From the cell containing the given text, extract its center point as (x, y) coordinate. 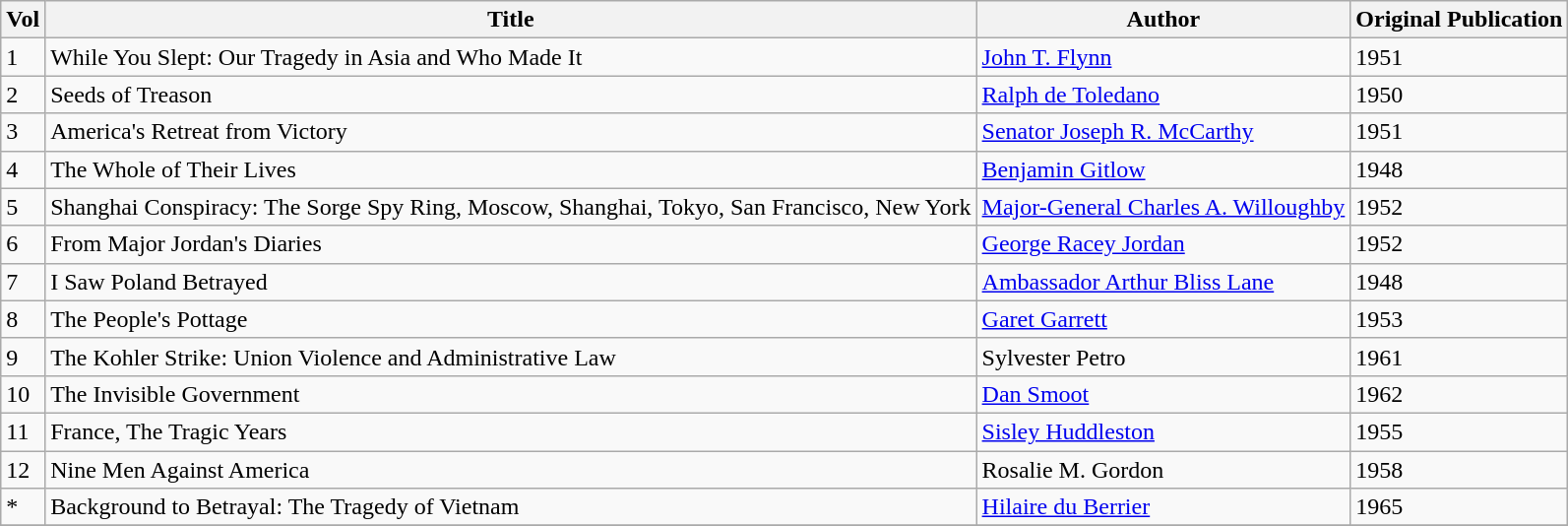
Original Publication (1459, 20)
George Racey Jordan (1163, 244)
9 (24, 357)
Benjamin Gitlow (1163, 169)
6 (24, 244)
America's Retreat from Victory (511, 132)
1965 (1459, 507)
1962 (1459, 394)
10 (24, 394)
1 (24, 57)
12 (24, 470)
1950 (1459, 95)
While You Slept: Our Tragedy in Asia and Who Made It (511, 57)
1958 (1459, 470)
7 (24, 282)
Ambassador Arthur Bliss Lane (1163, 282)
John T. Flynn (1163, 57)
Nine Men Against America (511, 470)
1961 (1459, 357)
3 (24, 132)
11 (24, 431)
The Kohler Strike: Union Violence and Administrative Law (511, 357)
4 (24, 169)
Hilaire du Berrier (1163, 507)
Sisley Huddleston (1163, 431)
Sylvester Petro (1163, 357)
Dan Smoot (1163, 394)
2 (24, 95)
Title (511, 20)
Major-General Charles A. Willoughby (1163, 207)
Author (1163, 20)
Vol (24, 20)
France, The Tragic Years (511, 431)
The People's Pottage (511, 319)
Seeds of Treason (511, 95)
1953 (1459, 319)
I Saw Poland Betrayed (511, 282)
Rosalie M. Gordon (1163, 470)
Ralph de Toledano (1163, 95)
The Invisible Government (511, 394)
8 (24, 319)
Background to Betrayal: The Tragedy of Vietnam (511, 507)
5 (24, 207)
From Major Jordan's Diaries (511, 244)
Garet Garrett (1163, 319)
Shanghai Conspiracy: The Sorge Spy Ring, Moscow, Shanghai, Tokyo, San Francisco, New York (511, 207)
* (24, 507)
1955 (1459, 431)
The Whole of Their Lives (511, 169)
Senator Joseph R. McCarthy (1163, 132)
